Output the [X, Y] coordinate of the center of the cell containing the given text.  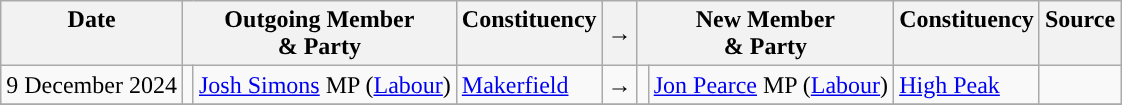
Source [1080, 34]
Date [92, 34]
Makerfield [529, 85]
9 December 2024 [92, 85]
Outgoing Member& Party [319, 34]
New Member& Party [765, 34]
Josh Simons MP (Labour) [324, 85]
Jon Pearce MP (Labour) [770, 85]
High Peak [967, 85]
